Return the (X, Y) coordinate for the center point of the cell that contains the specified text.  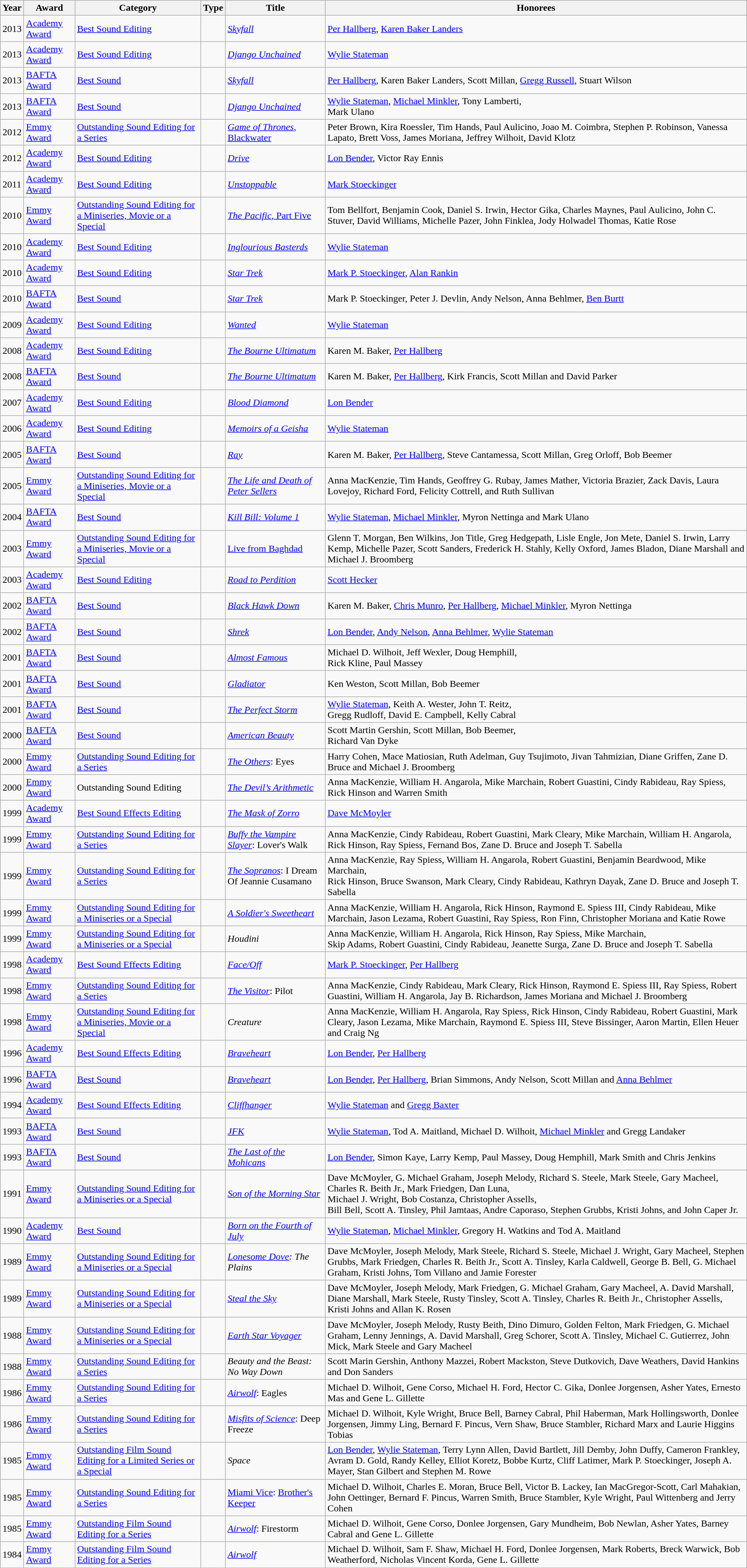
Creature (275, 1022)
Michael D. Wilhoit, Gene Corso, Donlee Jorgensen, Gary Mundheim, Bob Newlan, Asher Yates, Barney Cabral and Gene L. Gillette (536, 1529)
JFK (275, 1131)
Harry Cohen, Mace Matiosian, Ruth Adelman, Guy Tsujimoto, Jivan Tahmizian, Diane Griffen, Zane D. Bruce and Michael J. Broomberg (536, 761)
Airwolf: Firestorm (275, 1529)
Award (49, 8)
Ken Weston, Scott Millan, Bob Beemer (536, 684)
Buffy the Vampire Slayer: Lover's Walk (275, 839)
Scott Marin Gershin, Anthony Mazzei, Robert Mackston, Steve Dutkovich, Dave Weathers, David Hankins and Don Sanders (536, 1367)
Michael D. Wilhoit, Jeff Wexler, Doug Hemphill, Rick Kline, Paul Massey (536, 657)
Lon Bender (536, 403)
A Soldier's Sweetheart (275, 913)
Wylie Stateman, Michael Minkler, Tony Lamberti, Mark Ulano (536, 106)
Outstanding Film Sound Editing for a Limited Series or a Special (138, 1461)
Shrek (275, 632)
Gladiator (275, 684)
Game of Thrones, Blackwater (275, 132)
Wylie Stateman, Michael Minkler, Myron Nettinga and Mark Ulano (536, 517)
2011 (12, 184)
Michael D. Wilhoit, Gene Corso, Michael H. Ford, Hector C. Gika, Donlee Jorgensen, Asher Yates, Ernesto Mas and Gene L. Gillette (536, 1393)
Mark P. Stoeckinger, Peter J. Devlin, Andy Nelson, Anna Behlmer, Ben Burtt (536, 298)
Cliffhanger (275, 1105)
The Perfect Storm (275, 709)
2007 (12, 403)
Lon Bender, Victor Ray Ennis (536, 158)
Mark Stoeckinger (536, 184)
Karen M. Baker, Per Hallberg (536, 351)
Per Hallberg, Karen Baker Landers, Scott Millan, Gregg Russell, Stuart Wilson (536, 81)
Drive (275, 158)
Lon Bender, Per Hallberg (536, 1053)
Anna MacKenzie, William H. Angarola, Mike Marchain, Robert Guastini, Cindy Rabideau, Ray Spiess, Rick Hinson and Warren Smith (536, 787)
Houdini (275, 939)
Wylie Stateman, Keith A. Wester, John T. Reitz, Gregg Rudloff, David E. Campbell, Kelly Cabral (536, 709)
Mark P. Stoeckinger, Per Hallberg (536, 964)
2006 (12, 428)
Honorees (536, 8)
Memoirs of a Geisha (275, 428)
Earth Star Voyager (275, 1335)
Lonesome Dove: The Plains (275, 1262)
Lon Bender, Simon Kaye, Larry Kemp, Paul Massey, Doug Hemphill, Mark Smith and Chris Jenkins (536, 1157)
Born on the Fourth of July (275, 1230)
1991 (12, 1193)
Son of the Morning Star (275, 1193)
Face/Off (275, 964)
The Devil’s Arithmetic (275, 787)
Type (213, 8)
The Mask of Zorro (275, 814)
1990 (12, 1230)
Airwolf (275, 1555)
The Sopranos: I Dream Of Jeannie Cusamano (275, 876)
Title (275, 8)
Karen M. Baker, Chris Munro, Per Hallberg, Michael Minkler, Myron Nettinga (536, 606)
Ray (275, 455)
Per Hallberg, Karen Baker Landers (536, 29)
1984 (12, 1555)
Kill Bill: Volume 1 (275, 517)
The Others: Eyes (275, 761)
Airwolf: Eagles (275, 1393)
Wylie Stateman and Gregg Baxter (536, 1105)
Beauty and the Beast: No Way Down (275, 1367)
Space (275, 1461)
Road to Perdition (275, 580)
Wylie Stateman, Tod A. Maitland, Michael D. Wilhoit, Michael Minkler and Gregg Landaker (536, 1131)
The Visitor: Pilot (275, 991)
Year (12, 8)
Inglourious Basterds (275, 247)
Lon Bender, Per Hallberg, Brian Simmons, Andy Nelson, Scott Millan and Anna Behlmer (536, 1079)
Misfits of Science: Deep Freeze (275, 1424)
Miami Vice: Brother's Keeper (275, 1497)
Wylie Stateman, Michael Minkler, Gregory H. Watkins and Tod A. Maitland (536, 1230)
Unstoppable (275, 184)
Dave McMoyler (536, 814)
Mark P. Stoeckinger, Alan Rankin (536, 273)
The Pacific, Part Five (275, 215)
Almost Famous (275, 657)
Wanted (275, 325)
Karen M. Baker, Per Hallberg, Kirk Francis, Scott Millan and David Parker (536, 377)
Karen M. Baker, Per Hallberg, Steve Cantamessa, Scott Millan, Greg Orloff, Bob Beemer (536, 455)
Outstanding Sound Editing (138, 787)
The Life and Death of Peter Sellers (275, 486)
1994 (12, 1105)
2009 (12, 325)
American Beauty (275, 736)
Category (138, 8)
Live from Baghdad (275, 548)
Lon Bender, Andy Nelson, Anna Behlmer, Wylie Stateman (536, 632)
Black Hawk Down (275, 606)
The Last of the Mohicans (275, 1157)
Scott Martin Gershin, Scott Millan, Bob Beemer, Richard Van Dyke (536, 736)
Blood Diamond (275, 403)
2004 (12, 517)
Scott Hecker (536, 580)
Steal the Sky (275, 1299)
